Output the (X, Y) coordinate of the center of the cell containing the given text.  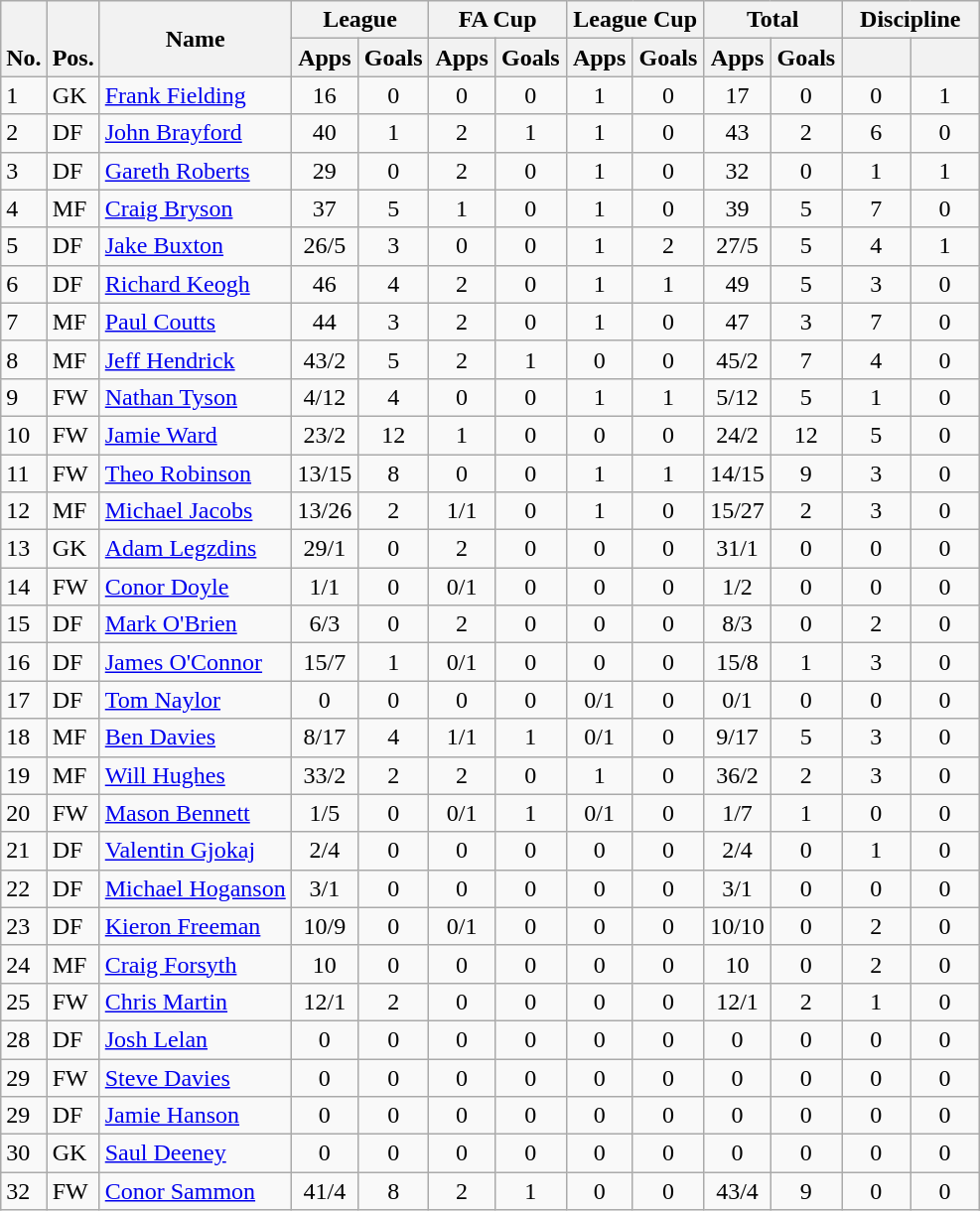
13 (24, 549)
Jake Buxton (195, 246)
29/1 (324, 549)
10/10 (737, 926)
24 (24, 964)
Pos. (73, 39)
Jamie Hanson (195, 1116)
8/17 (324, 738)
Will Hughes (195, 775)
14 (24, 587)
Conor Sammon (195, 1191)
23 (24, 926)
Chris Martin (195, 1002)
15/7 (324, 662)
27/5 (737, 246)
45/2 (737, 359)
36/2 (737, 775)
Craig Bryson (195, 208)
Mark O'Brien (195, 624)
League (359, 20)
Mason Bennett (195, 813)
Ben Davies (195, 738)
30 (24, 1153)
46 (324, 284)
15 (24, 624)
Tom Naylor (195, 700)
24/2 (737, 435)
25 (24, 1002)
6/3 (324, 624)
40 (324, 133)
Michael Hoganson (195, 888)
Craig Forsyth (195, 964)
John Brayford (195, 133)
47 (737, 322)
15/8 (737, 662)
39 (737, 208)
26/5 (324, 246)
No. (24, 39)
FA Cup (498, 20)
43/4 (737, 1191)
1/7 (737, 813)
20 (24, 813)
Michael Jacobs (195, 511)
Valentin Gjokaj (195, 851)
Jamie Ward (195, 435)
Total (772, 20)
22 (24, 888)
28 (24, 1039)
37 (324, 208)
Adam Legzdins (195, 549)
31/1 (737, 549)
41/4 (324, 1191)
1/2 (737, 587)
Richard Keogh (195, 284)
Nathan Tyson (195, 397)
Kieron Freeman (195, 926)
Jeff Hendrick (195, 359)
44 (324, 322)
13/26 (324, 511)
1/5 (324, 813)
5/12 (737, 397)
13/15 (324, 473)
19 (24, 775)
Name (195, 39)
18 (24, 738)
Conor Doyle (195, 587)
Theo Robinson (195, 473)
14/15 (737, 473)
Gareth Roberts (195, 171)
10/9 (324, 926)
21 (24, 851)
43/2 (324, 359)
9/17 (737, 738)
Steve Davies (195, 1077)
Paul Coutts (195, 322)
Frank Fielding (195, 95)
23/2 (324, 435)
8/3 (737, 624)
49 (737, 284)
11 (24, 473)
4/12 (324, 397)
Saul Deeney (195, 1153)
33/2 (324, 775)
Discipline (911, 20)
15/27 (737, 511)
League Cup (635, 20)
James O'Connor (195, 662)
Josh Lelan (195, 1039)
43 (737, 133)
